Determine the (X, Y) coordinate at the center of the cell enclosing the given text.  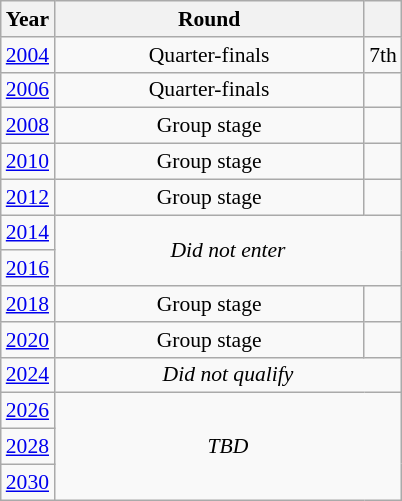
Round (209, 19)
2014 (28, 233)
2028 (28, 447)
Did not qualify (228, 375)
Did not enter (228, 250)
2010 (28, 162)
2024 (28, 375)
2008 (28, 126)
2012 (28, 197)
TBD (228, 446)
2020 (28, 340)
2018 (28, 304)
2004 (28, 55)
2026 (28, 411)
7th (383, 55)
2030 (28, 482)
2016 (28, 269)
2006 (28, 90)
Year (28, 19)
